For the text-containing cell, return its midpoint in (X, Y) coordinate format. 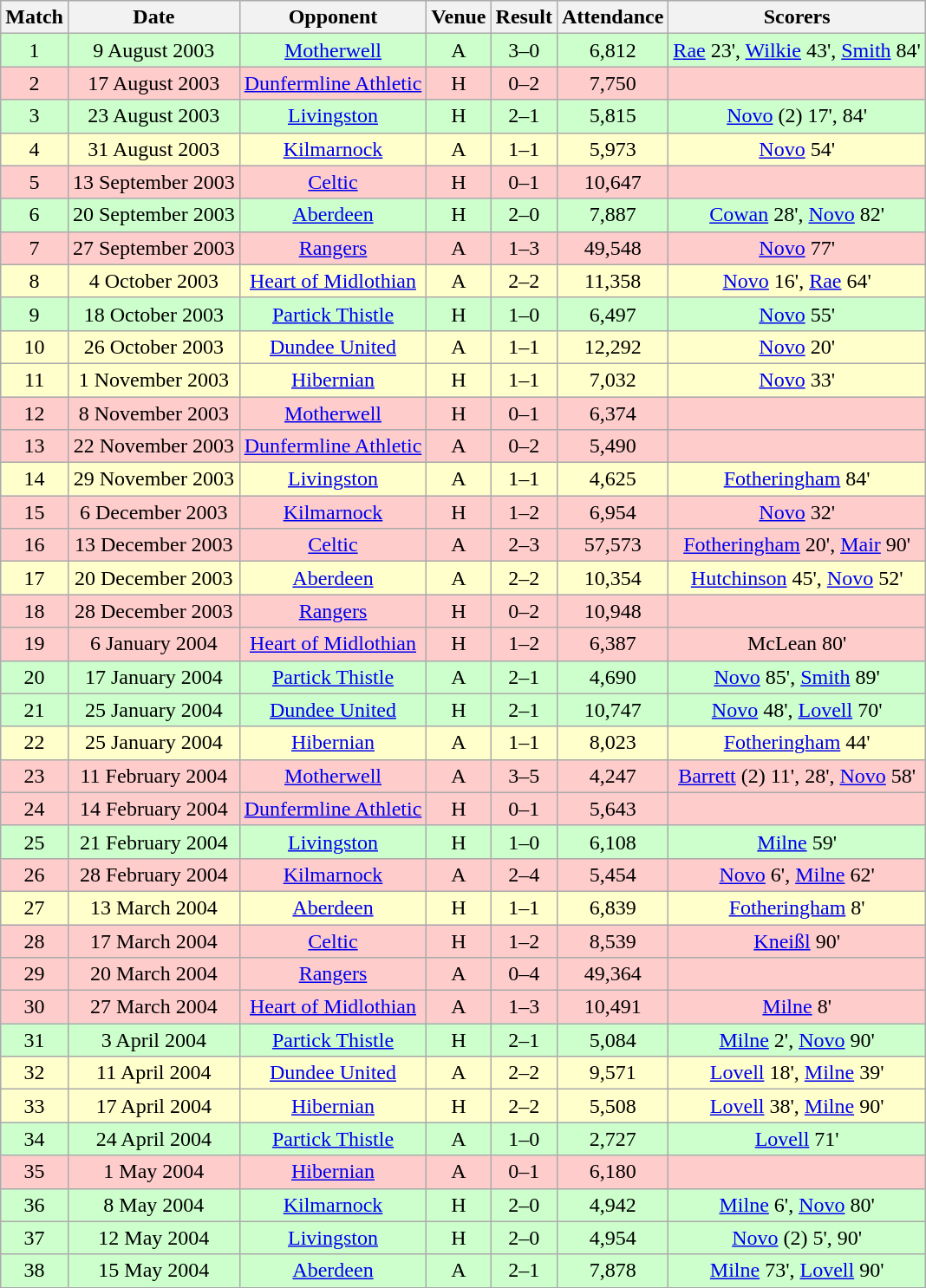
32 (35, 1073)
6,374 (612, 413)
3 April 2004 (153, 1040)
3 (35, 116)
4 October 2003 (153, 281)
6,387 (612, 644)
2,727 (612, 1139)
Cowan 28', Novo 82' (798, 215)
6,839 (612, 907)
49,548 (612, 248)
33 (35, 1106)
4,942 (612, 1205)
9 (35, 314)
4,690 (612, 677)
Barrett (2) 11', 28', Novo 58' (798, 776)
35 (35, 1172)
Novo 85', Smith 89' (798, 677)
11 February 2004 (153, 776)
6 January 2004 (153, 644)
57,573 (612, 545)
10,647 (612, 182)
3–5 (524, 776)
13 March 2004 (153, 907)
Novo 20' (798, 347)
4 (35, 149)
17 August 2003 (153, 83)
30 (35, 1007)
11,358 (612, 281)
5,973 (612, 149)
6,180 (612, 1172)
Milne 6', Novo 80' (798, 1205)
2 (35, 83)
Match (35, 17)
Attendance (612, 17)
28 (35, 940)
8 (35, 281)
10,491 (612, 1007)
24 April 2004 (153, 1139)
23 (35, 776)
36 (35, 1205)
5,815 (612, 116)
Novo 77' (798, 248)
7,887 (612, 215)
22 November 2003 (153, 446)
Venue (459, 17)
8 November 2003 (153, 413)
3–0 (524, 50)
17 (35, 578)
6,812 (612, 50)
11 April 2004 (153, 1073)
Milne 8' (798, 1007)
Hutchinson 45', Novo 52' (798, 578)
9,571 (612, 1073)
15 May 2004 (153, 1271)
5,490 (612, 446)
13 December 2003 (153, 545)
5,643 (612, 809)
22 (35, 743)
49,364 (612, 974)
Milne 59' (798, 842)
Lovell 71' (798, 1139)
5 (35, 182)
26 October 2003 (153, 347)
20 (35, 677)
17 April 2004 (153, 1106)
21 February 2004 (153, 842)
10 (35, 347)
0–4 (524, 974)
12,292 (612, 347)
8 May 2004 (153, 1205)
20 March 2004 (153, 974)
31 (35, 1040)
5,084 (612, 1040)
31 August 2003 (153, 149)
Novo 32' (798, 512)
6,954 (612, 512)
Novo 48', Lovell 70' (798, 710)
12 (35, 413)
27 September 2003 (153, 248)
6,497 (612, 314)
7,750 (612, 83)
Novo 16', Rae 64' (798, 281)
10,948 (612, 611)
26 (35, 875)
Rae 23', Wilkie 43', Smith 84' (798, 50)
28 February 2004 (153, 875)
29 (35, 974)
1 May 2004 (153, 1172)
12 May 2004 (153, 1238)
6,108 (612, 842)
Result (524, 17)
Fotheringham 44' (798, 743)
Lovell 38', Milne 90' (798, 1106)
25 (35, 842)
4,625 (612, 479)
2–4 (524, 875)
20 September 2003 (153, 215)
Milne 2', Novo 90' (798, 1040)
1 November 2003 (153, 380)
Date (153, 17)
16 (35, 545)
14 (35, 479)
Novo (2) 5', 90' (798, 1238)
38 (35, 1271)
Fotheringham 20', Mair 90' (798, 545)
8,023 (612, 743)
20 December 2003 (153, 578)
Novo 54' (798, 149)
21 (35, 710)
6 December 2003 (153, 512)
10,354 (612, 578)
2–3 (524, 545)
4,247 (612, 776)
5,454 (612, 875)
29 November 2003 (153, 479)
37 (35, 1238)
27 (35, 907)
19 (35, 644)
Opponent (333, 17)
28 December 2003 (153, 611)
14 February 2004 (153, 809)
Lovell 18', Milne 39' (798, 1073)
23 August 2003 (153, 116)
24 (35, 809)
11 (35, 380)
Milne 73', Lovell 90' (798, 1271)
Scorers (798, 17)
18 (35, 611)
13 (35, 446)
13 September 2003 (153, 182)
7,878 (612, 1271)
27 March 2004 (153, 1007)
Kneißl 90' (798, 940)
6 (35, 215)
McLean 80' (798, 644)
10,747 (612, 710)
9 August 2003 (153, 50)
5,508 (612, 1106)
4,954 (612, 1238)
Fotheringham 8' (798, 907)
Novo 55' (798, 314)
Novo 33' (798, 380)
Novo 6', Milne 62' (798, 875)
17 January 2004 (153, 677)
15 (35, 512)
Novo (2) 17', 84' (798, 116)
8,539 (612, 940)
17 March 2004 (153, 940)
18 October 2003 (153, 314)
34 (35, 1139)
7 (35, 248)
Fotheringham 84' (798, 479)
7,032 (612, 380)
1 (35, 50)
